Return the [X, Y] coordinate for the center point of the cell that contains the specified text.  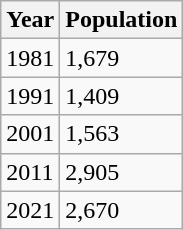
1991 [30, 96]
1981 [30, 58]
2011 [30, 172]
1,409 [122, 96]
Year [30, 20]
2001 [30, 134]
2,670 [122, 210]
1,679 [122, 58]
2,905 [122, 172]
2021 [30, 210]
Population [122, 20]
1,563 [122, 134]
